Find where the given text appears and provide that cell's center as [x, y] coordinate. 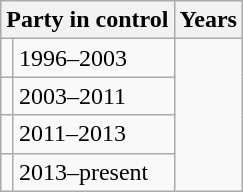
Party in control [88, 20]
2003–2011 [94, 96]
2011–2013 [94, 134]
2013–present [94, 172]
1996–2003 [94, 58]
Years [208, 20]
